Return [x, y] of the center of cell containing provided text 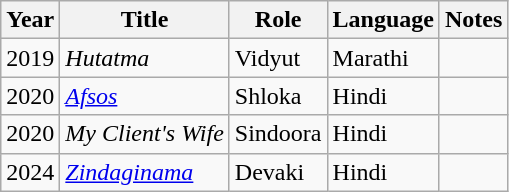
Shloka [278, 96]
My Client's Wife [145, 134]
Notes [473, 20]
Title [145, 20]
Vidyut [278, 58]
Year [30, 20]
Devaki [278, 172]
2024 [30, 172]
Role [278, 20]
Language [383, 20]
Zindaginama [145, 172]
Afsos [145, 96]
2019 [30, 58]
Sindoora [278, 134]
Hutatma [145, 58]
Marathi [383, 58]
